Locate the cell with the specified text and output its [X, Y] center coordinate. 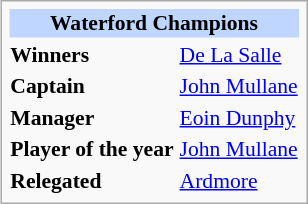
De La Salle [238, 54]
Relegated [92, 180]
Eoin Dunphy [238, 117]
Manager [92, 117]
Ardmore [238, 180]
Waterford Champions [154, 23]
Player of the year [92, 149]
Winners [92, 54]
Captain [92, 86]
